Return [x, y] of the center of cell containing provided text 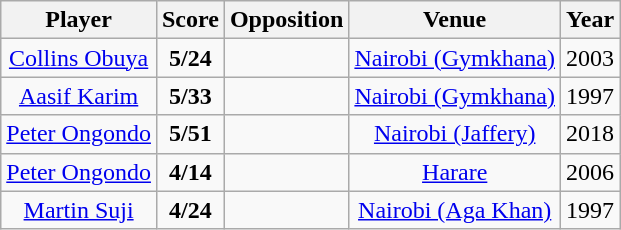
Nairobi (Aga Khan) [455, 210]
Collins Obuya [79, 58]
Opposition [286, 20]
4/24 [190, 210]
5/24 [190, 58]
Venue [455, 20]
Aasif Karim [79, 96]
Score [190, 20]
5/51 [190, 134]
2006 [590, 172]
Player [79, 20]
2003 [590, 58]
Harare [455, 172]
Year [590, 20]
Martin Suji [79, 210]
5/33 [190, 96]
Nairobi (Jaffery) [455, 134]
2018 [590, 134]
4/14 [190, 172]
